Provide the [x, y] coordinate of the cell's center where the given text is located.  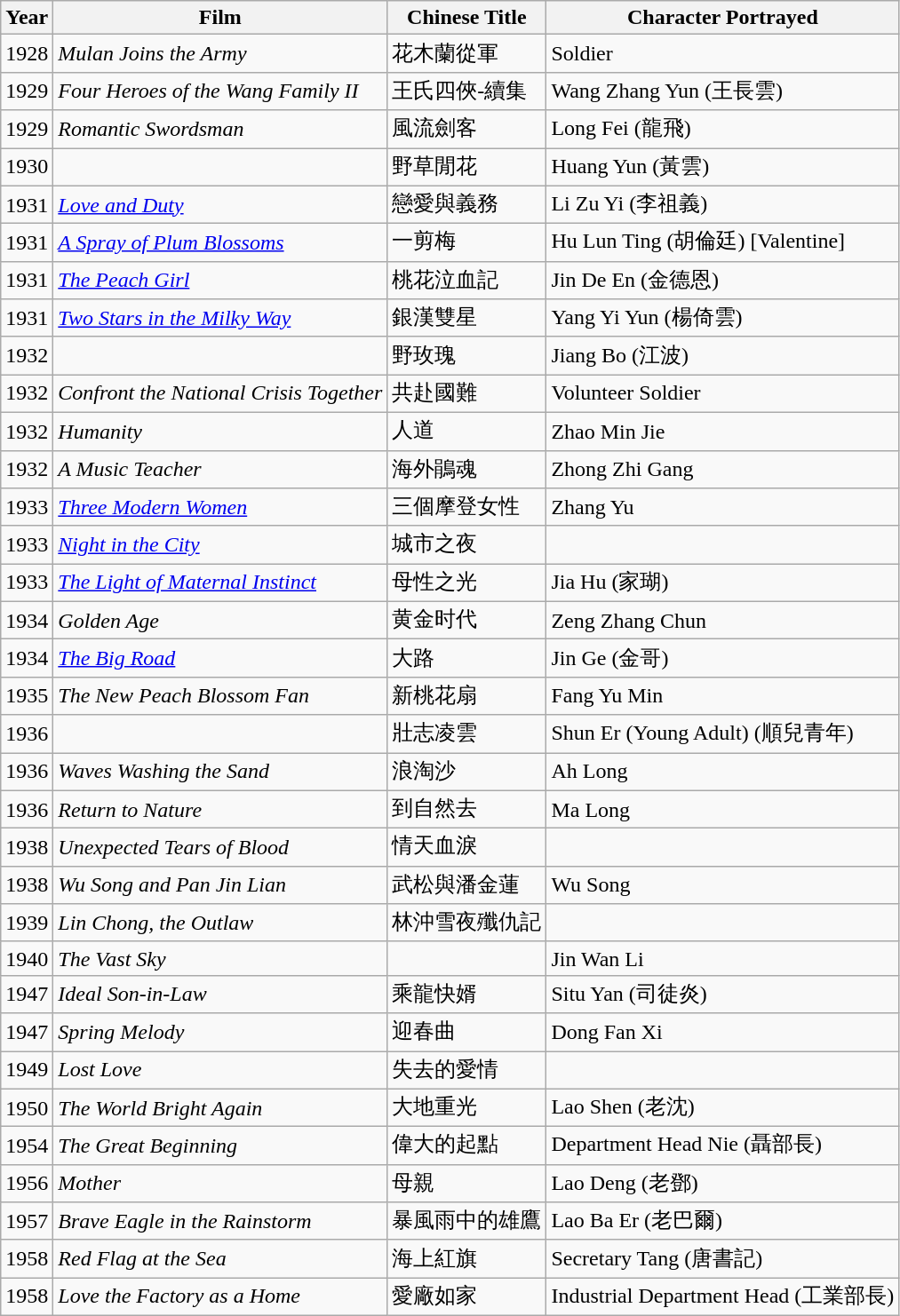
浪淘沙 [467, 773]
Hu Lun Ting (胡倫廷) [Valentine] [723, 243]
A Spray of Plum Blossoms [220, 243]
花木蘭從軍 [467, 53]
新桃花扇 [467, 696]
The Great Beginning [220, 1146]
愛廠如家 [467, 1296]
Department Head Nie (聶部長) [723, 1146]
人道 [467, 432]
武松與潘金蓮 [467, 884]
Yang Yi Yun (楊倚雲) [723, 318]
Ideal Son-in-Law [220, 995]
Night in the City [220, 545]
Romantic Swordsman [220, 130]
Spring Melody [220, 1032]
1930 [27, 167]
Wang Zhang Yun (王長雲) [723, 91]
Zhang Yu [723, 508]
The Peach Girl [220, 281]
王氏四俠-續集 [467, 91]
The Light of Maternal Instinct [220, 583]
大路 [467, 659]
Soldier [723, 53]
Jin Ge (金哥) [723, 659]
乘龍快婿 [467, 995]
失去的愛情 [467, 1071]
海上紅旗 [467, 1259]
1939 [27, 924]
Brave Eagle in the Rainstorm [220, 1222]
Situ Yan (司徒炎) [723, 995]
Jia Hu (家瑚) [723, 583]
Love and Duty [220, 204]
Long Fei (龍飛) [723, 130]
Fang Yu Min [723, 696]
Waves Washing the Sand [220, 773]
Wu Song [723, 884]
海外鵑魂 [467, 469]
Industrial Department Head (工業部長) [723, 1296]
Ma Long [723, 810]
黄金时代 [467, 620]
Three Modern Women [220, 508]
母性之光 [467, 583]
暴風雨中的雄鷹 [467, 1222]
Dong Fan Xi [723, 1032]
Zhao Min Jie [723, 432]
Unexpected Tears of Blood [220, 847]
Ah Long [723, 773]
Love the Factory as a Home [220, 1296]
戀愛與義務 [467, 204]
The Vast Sky [220, 958]
The World Bright Again [220, 1108]
1935 [27, 696]
大地重光 [467, 1108]
Volunteer Soldier [723, 394]
The Big Road [220, 659]
Mulan Joins the Army [220, 53]
Mother [220, 1183]
Four Heroes of the Wang Family II [220, 91]
Jin Wan Li [723, 958]
桃花泣血記 [467, 281]
三個摩登女性 [467, 508]
Zeng Zhang Chun [723, 620]
Shun Er (Young Adult) (順兒青年) [723, 733]
Golden Age [220, 620]
野玫瑰 [467, 355]
Year [27, 18]
Return to Nature [220, 810]
Jiang Bo (江波) [723, 355]
Film [220, 18]
城市之夜 [467, 545]
A Music Teacher [220, 469]
到自然去 [467, 810]
風流劍客 [467, 130]
壯志凌雲 [467, 733]
Red Flag at the Sea [220, 1259]
Lao Deng (老鄧) [723, 1183]
野草閒花 [467, 167]
銀漢雙星 [467, 318]
1956 [27, 1183]
共赴國難 [467, 394]
偉大的起點 [467, 1146]
Confront the National Crisis Together [220, 394]
Chinese Title [467, 18]
Jin De En (金德恩) [723, 281]
Secretary Tang (唐書記) [723, 1259]
Li Zu Yi (李祖義) [723, 204]
Lin Chong, the Outlaw [220, 924]
1928 [27, 53]
The New Peach Blossom Fan [220, 696]
Lost Love [220, 1071]
1940 [27, 958]
Wu Song and Pan Jin Lian [220, 884]
一剪梅 [467, 243]
1949 [27, 1071]
情天血淚 [467, 847]
Character Portrayed [723, 18]
母親 [467, 1183]
林沖雪夜殲仇記 [467, 924]
Huang Yun (黃雲) [723, 167]
Humanity [220, 432]
1957 [27, 1222]
Two Stars in the Milky Way [220, 318]
Lao Ba Er (老巴爾) [723, 1222]
Zhong Zhi Gang [723, 469]
1950 [27, 1108]
Lao Shen (老沈) [723, 1108]
1954 [27, 1146]
迎春曲 [467, 1032]
